Capture the cell that displays the provided text and extract its (X, Y) central coordinate. 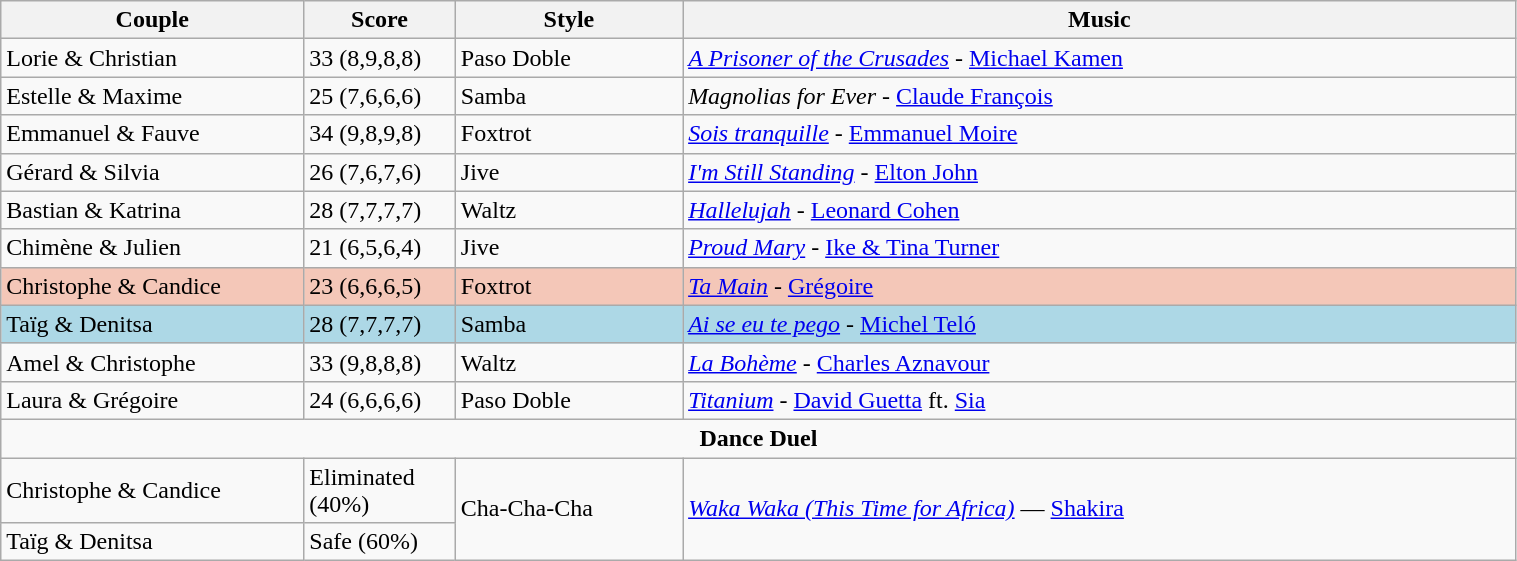
33 (9,8,8,8) (380, 362)
Dance Duel (758, 438)
Emmanuel & Fauve (152, 134)
34 (9,8,9,8) (380, 134)
25 (7,6,6,6) (380, 96)
Proud Mary - Ike & Tina Turner (1100, 248)
Ai se eu te pego - Michel Teló (1100, 324)
Ta Main - Grégoire (1100, 286)
Magnolias for Ever - Claude François (1100, 96)
Sois tranquille - Emmanuel Moire (1100, 134)
Lorie & Christian (152, 58)
Safe (60%) (380, 542)
A Prisoner of the Crusades - Michael Kamen (1100, 58)
Chimène & Julien (152, 248)
Waka Waka (This Time for Africa) — Shakira (1100, 510)
26 (7,6,7,6) (380, 172)
Laura & Grégoire (152, 400)
Hallelujah - Leonard Cohen (1100, 210)
Titanium - David Guetta ft. Sia (1100, 400)
Amel & Christophe (152, 362)
24 (6,6,6,6) (380, 400)
Eliminated (40%) (380, 490)
Couple (152, 20)
Score (380, 20)
21 (6,5,6,4) (380, 248)
33 (8,9,8,8) (380, 58)
23 (6,6,6,5) (380, 286)
I'm Still Standing - Elton John (1100, 172)
Style (568, 20)
Music (1100, 20)
Gérard & Silvia (152, 172)
Estelle & Maxime (152, 96)
Bastian & Katrina (152, 210)
La Bohème - Charles Aznavour (1100, 362)
Cha-Cha-Cha (568, 510)
